Capture the cell that displays the provided text and extract its [x, y] central coordinate. 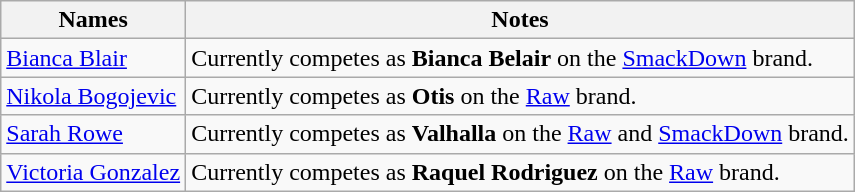
Notes [520, 20]
Victoria Gonzalez [94, 172]
Sarah Rowe [94, 134]
Currently competes as Valhalla on the Raw and SmackDown brand. [520, 134]
Currently competes as Bianca Belair on the SmackDown brand. [520, 58]
Currently competes as Raquel Rodriguez on the Raw brand. [520, 172]
Currently competes as Otis on the Raw brand. [520, 96]
Bianca Blair [94, 58]
Nikola Bogojevic [94, 96]
Names [94, 20]
